Provide the [X, Y] coordinate of the cell's center where the given text is located.  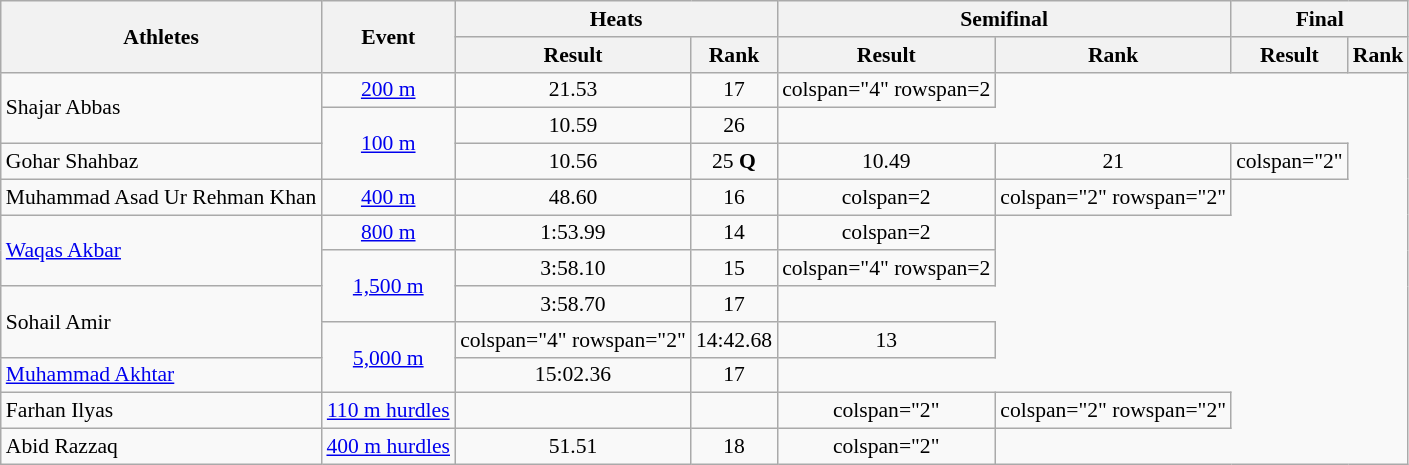
Athletes [162, 36]
Muhammad Asad Ur Rehman Khan [162, 197]
15 [734, 269]
Shajar Abbas [162, 108]
1:53.99 [573, 233]
26 [734, 126]
Muhammad Akhtar [162, 375]
10.56 [573, 162]
Heats [616, 19]
3:58.10 [573, 269]
51.51 [573, 447]
10.49 [886, 162]
400 m [388, 197]
Event [388, 36]
800 m [388, 233]
Gohar Shahbaz [162, 162]
48.60 [573, 197]
Semifinal [1004, 19]
3:58.70 [573, 304]
15:02.36 [573, 375]
14:42.68 [734, 340]
Sohail Amir [162, 322]
10.59 [573, 126]
Waqas Akbar [162, 250]
110 m hurdles [388, 411]
21 [1113, 162]
16 [734, 197]
25 Q [734, 162]
21.53 [573, 90]
18 [734, 447]
100 m [388, 144]
colspan="4" rowspan="2" [573, 340]
400 m hurdles [388, 447]
13 [886, 340]
200 m [388, 90]
1,500 m [388, 286]
Abid Razzaq [162, 447]
Farhan Ilyas [162, 411]
5,000 m [388, 358]
Final [1320, 19]
14 [734, 233]
